Identify which cell holds the provided text, then report its (x, y) central coordinate. 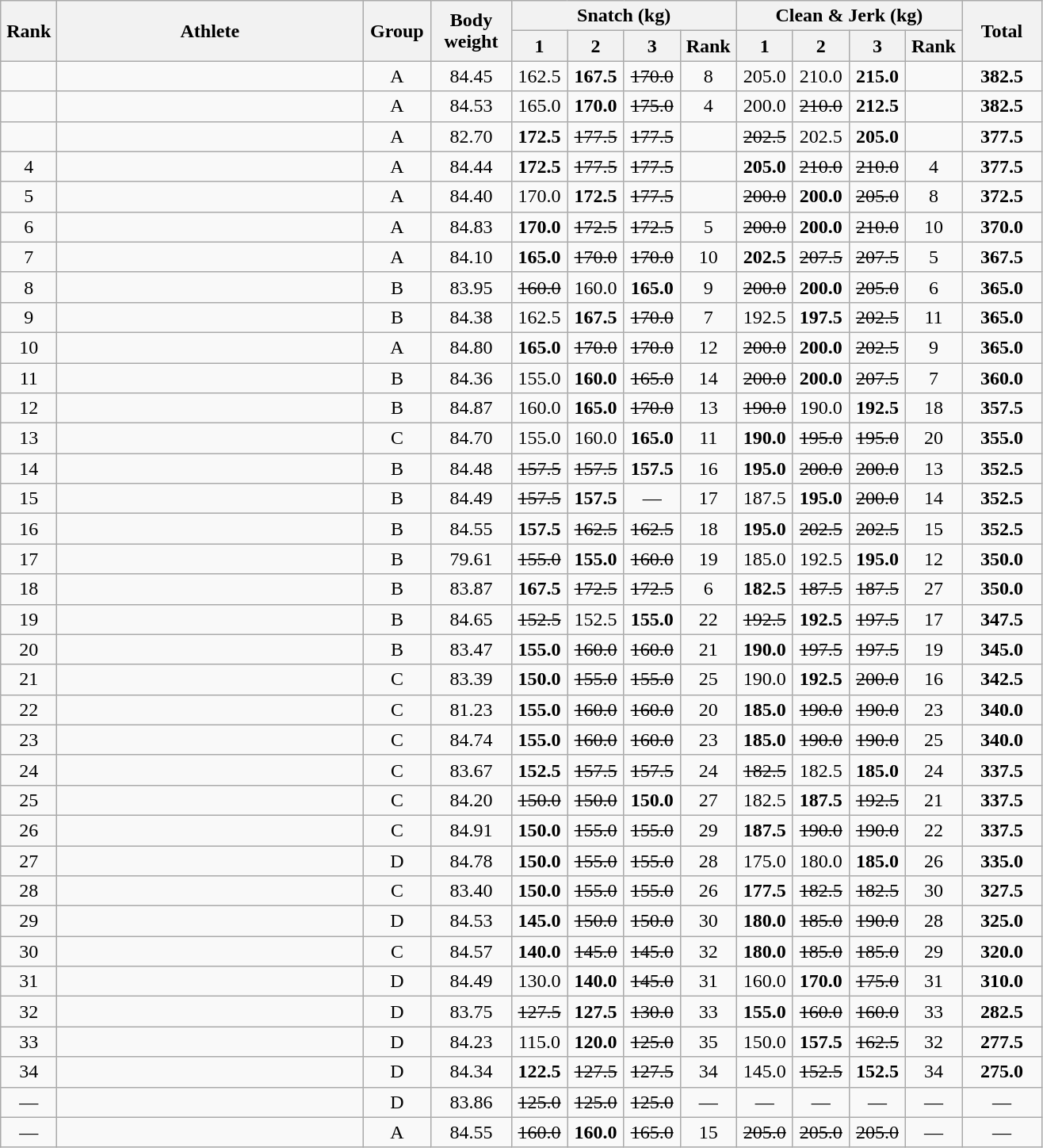
84.20 (471, 800)
83.95 (471, 287)
83.87 (471, 589)
84.34 (471, 1072)
355.0 (1002, 438)
347.5 (1002, 619)
310.0 (1002, 982)
115.0 (539, 1042)
342.5 (1002, 679)
84.65 (471, 619)
84.48 (471, 469)
Body weight (471, 31)
357.5 (1002, 408)
84.36 (471, 378)
83.75 (471, 1012)
345.0 (1002, 649)
122.5 (539, 1072)
84.74 (471, 740)
84.91 (471, 830)
360.0 (1002, 378)
84.80 (471, 347)
82.70 (471, 136)
83.40 (471, 891)
84.57 (471, 951)
84.78 (471, 860)
84.10 (471, 257)
83.67 (471, 770)
84.40 (471, 197)
83.39 (471, 679)
215.0 (877, 76)
83.86 (471, 1102)
84.45 (471, 76)
Snatch (kg) (624, 16)
84.83 (471, 227)
335.0 (1002, 860)
Clean & Jerk (kg) (849, 16)
320.0 (1002, 951)
84.44 (471, 166)
327.5 (1002, 891)
212.5 (877, 106)
83.47 (471, 649)
35 (709, 1042)
325.0 (1002, 921)
84.70 (471, 438)
84.23 (471, 1042)
277.5 (1002, 1042)
282.5 (1002, 1012)
Group (397, 31)
372.5 (1002, 197)
79.61 (471, 559)
81.23 (471, 710)
Total (1002, 31)
367.5 (1002, 257)
84.38 (471, 317)
275.0 (1002, 1072)
370.0 (1002, 227)
Athlete (210, 31)
120.0 (596, 1042)
84.87 (471, 408)
